Detect which cell encompasses the target text, then output its [X, Y] center coordinate. 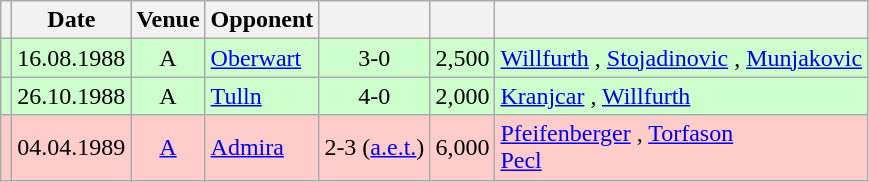
Venue [168, 20]
4-0 [374, 96]
Opponent [262, 20]
2-3 (a.e.t.) [374, 148]
Kranjcar , Willfurth [682, 96]
Admira [262, 148]
Oberwart [262, 58]
16.08.1988 [72, 58]
Date [72, 20]
3-0 [374, 58]
Pfeifenberger , Torfason Pecl [682, 148]
26.10.1988 [72, 96]
2,000 [462, 96]
Tulln [262, 96]
Willfurth , Stojadinovic , Munjakovic [682, 58]
04.04.1989 [72, 148]
2,500 [462, 58]
6,000 [462, 148]
